Locate the cell with the specified text and output its (x, y) center coordinate. 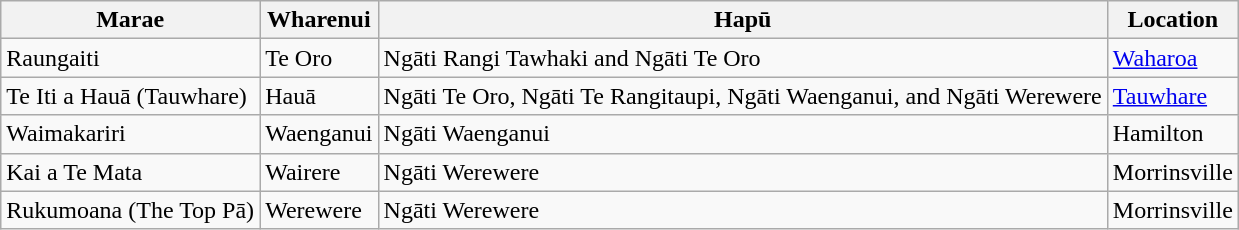
Kai a Te Mata (130, 172)
Werewere (319, 210)
Hauā (319, 96)
Wharenui (319, 20)
Te Iti a Hauā (Tauwhare) (130, 96)
Waenganui (319, 134)
Ngāti Waenganui (742, 134)
Wairere (319, 172)
Marae (130, 20)
Raungaiti (130, 58)
Hapū (742, 20)
Ngāti Te Oro, Ngāti Te Rangitaupi, Ngāti Waenganui, and Ngāti Werewere (742, 96)
Tauwhare (1172, 96)
Waharoa (1172, 58)
Rukumoana (The Top Pā) (130, 210)
Waimakariri (130, 134)
Location (1172, 20)
Ngāti Rangi Tawhaki and Ngāti Te Oro (742, 58)
Te Oro (319, 58)
Hamilton (1172, 134)
